Output the (x, y) coordinate of the center of the cell containing the given text.  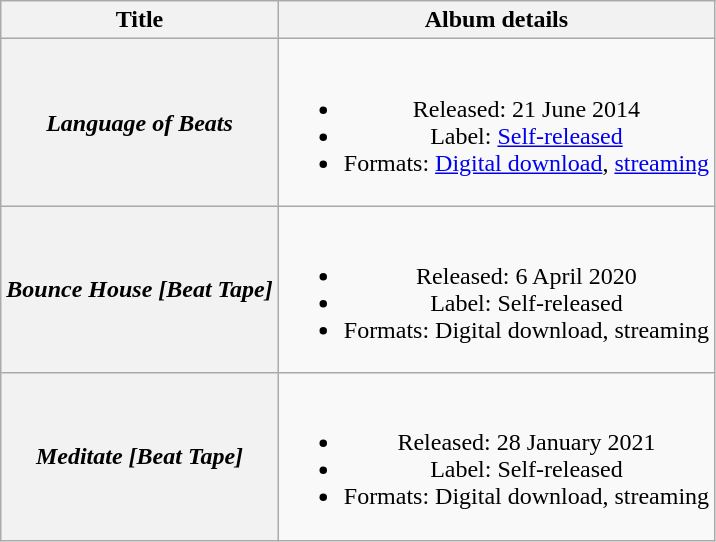
Title (140, 20)
Released: 6 April 2020Label: Self-releasedFormats: Digital download, streaming (496, 290)
Bounce House [Beat Tape] (140, 290)
Language of Beats (140, 122)
Released: 21 June 2014Label: Self-releasedFormats: Digital download, streaming (496, 122)
Meditate [Beat Tape] (140, 456)
Album details (496, 20)
Released: 28 January 2021Label: Self-releasedFormats: Digital download, streaming (496, 456)
